Provide the (x, y) coordinate of the cell's center where the given text is located.  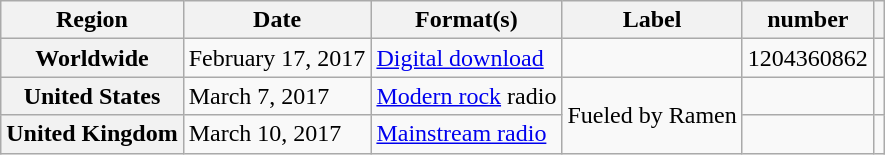
Label (652, 20)
Date (277, 20)
Format(s) (466, 20)
Mainstream radio (466, 134)
Modern rock radio (466, 96)
Worldwide (92, 58)
United Kingdom (92, 134)
Region (92, 20)
March 7, 2017 (277, 96)
Fueled by Ramen (652, 115)
March 10, 2017 (277, 134)
February 17, 2017 (277, 58)
number (808, 20)
Digital download (466, 58)
United States (92, 96)
1204360862 (808, 58)
